Return the (x, y) coordinate for the center point of the cell that contains the specified text.  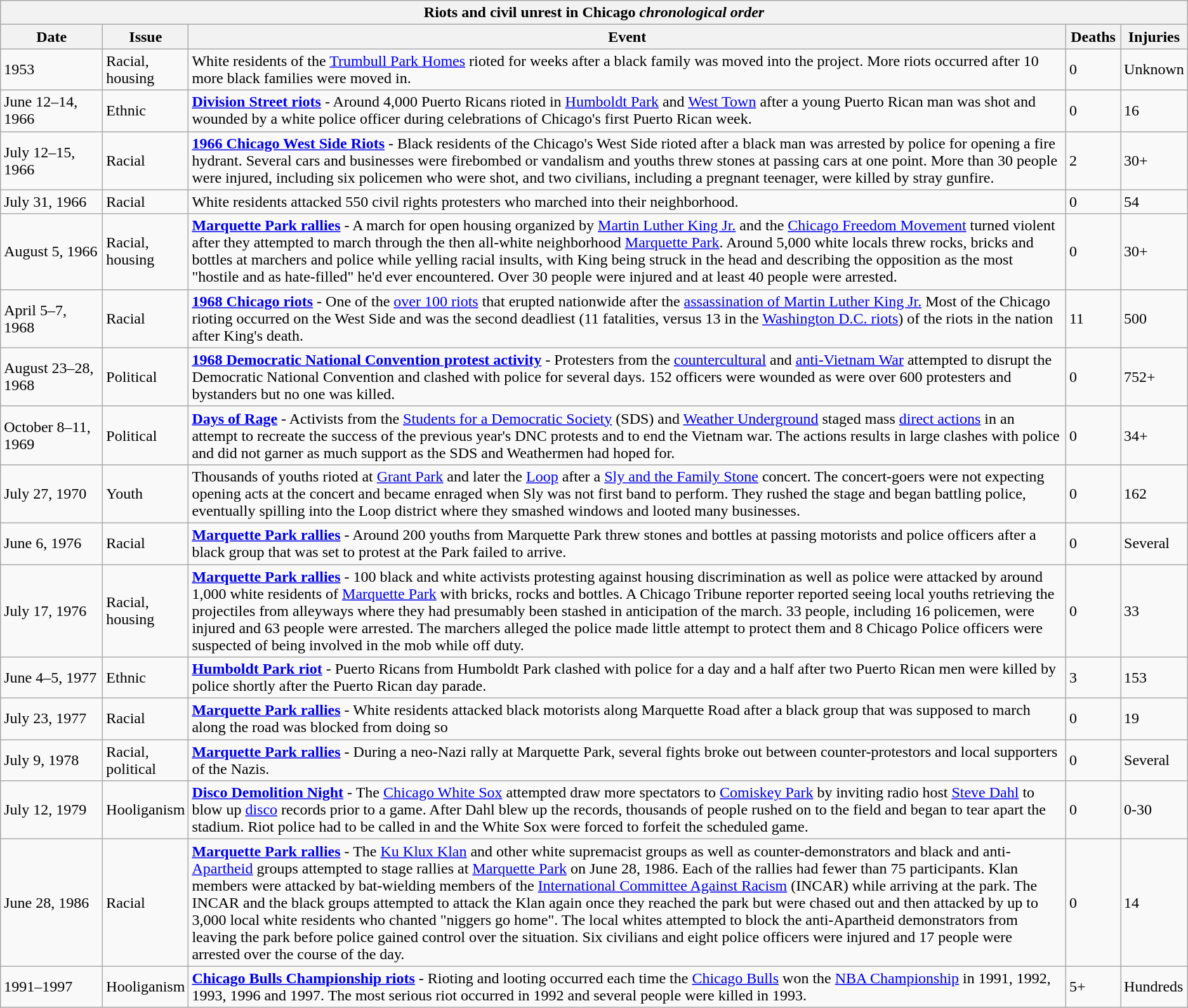
July 9, 1978 (52, 760)
June 12–14, 1966 (52, 110)
500 (1154, 318)
June 6, 1976 (52, 543)
August 23–28, 1968 (52, 377)
July 12, 1979 (52, 810)
0-30 (1154, 810)
October 8–11, 1969 (52, 435)
1991–1997 (52, 987)
Unknown (1154, 70)
Date (52, 37)
14 (1154, 903)
Riots and civil unrest in Chicago chronological order (594, 13)
Hundreds (1154, 987)
16 (1154, 110)
July 17, 1976 (52, 611)
August 5, 1966 (52, 251)
April 5–7, 1968 (52, 318)
11 (1093, 318)
153 (1154, 677)
5+ (1093, 987)
Deaths (1093, 37)
July 27, 1970 (52, 494)
752+ (1154, 377)
162 (1154, 494)
Issue (146, 37)
White residents attacked 550 civil rights protesters who marched into their neighborhood. (627, 202)
33 (1154, 611)
19 (1154, 719)
34+ (1154, 435)
June 28, 1986 (52, 903)
Racial, political (146, 760)
July 23, 1977 (52, 719)
July 31, 1966 (52, 202)
2 (1093, 160)
54 (1154, 202)
3 (1093, 677)
Event (627, 37)
Injuries (1154, 37)
July 12–15, 1966 (52, 160)
1953 (52, 70)
June 4–5, 1977 (52, 677)
Youth (146, 494)
